Return [X, Y] of the center of cell containing provided text 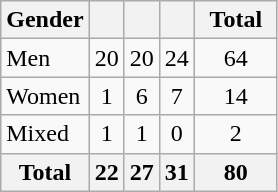
0 [176, 134]
Gender [45, 20]
Men [45, 58]
2 [236, 134]
Women [45, 96]
22 [106, 172]
6 [142, 96]
64 [236, 58]
80 [236, 172]
14 [236, 96]
7 [176, 96]
31 [176, 172]
Mixed [45, 134]
24 [176, 58]
27 [142, 172]
